Find where the given text appears and provide that cell's center as [x, y] coordinate. 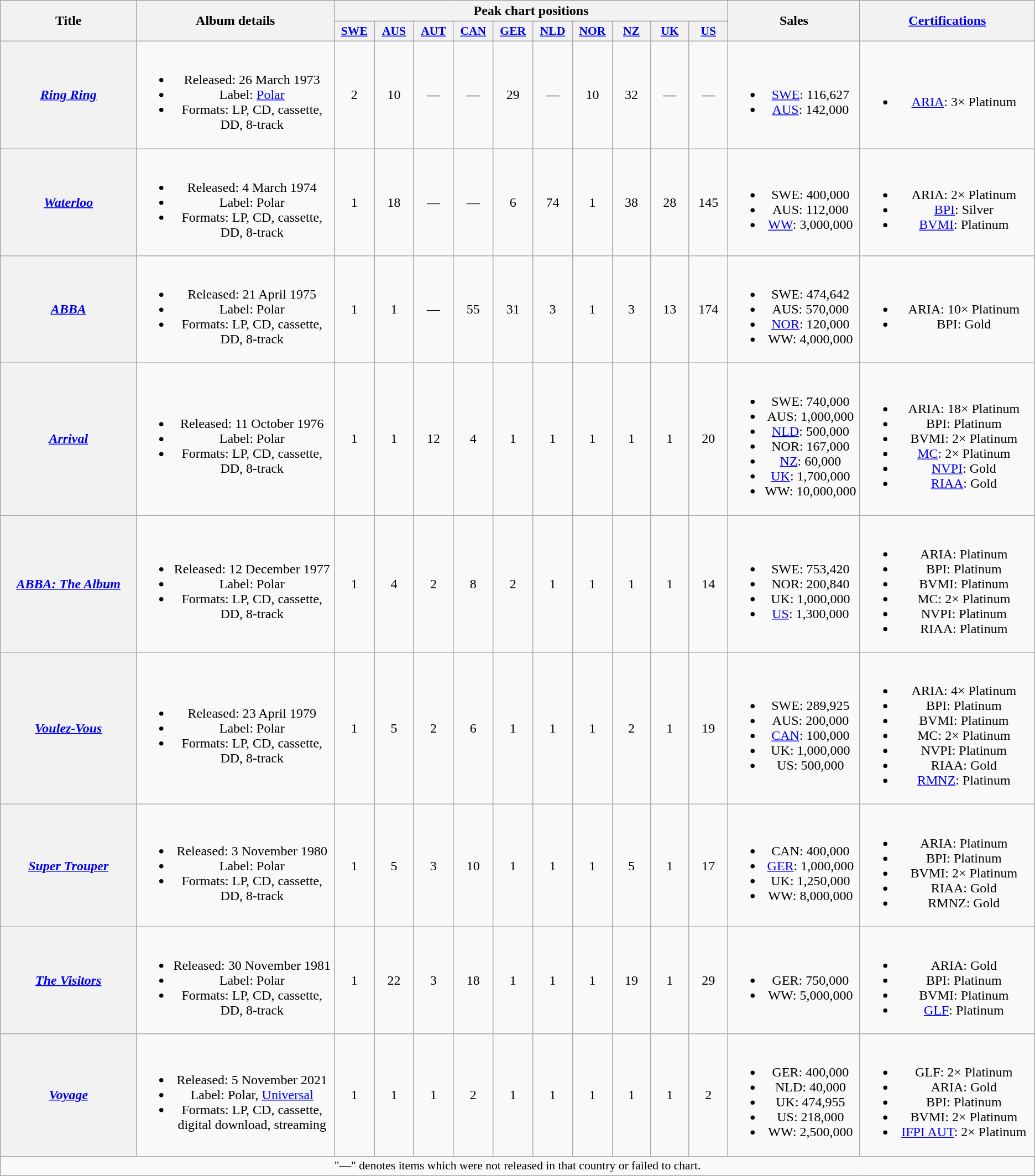
GER [513, 32]
NOR [592, 32]
55 [473, 310]
ARIA: 18× PlatinumBPI: PlatinumBVMI: 2× PlatinumMC: 2× PlatinumNVPI: GoldRIAA: Gold [947, 439]
28 [670, 202]
AUT [433, 32]
Waterloo [69, 202]
ARIA: PlatinumBPI: PlatinumBVMI: 2× PlatinumRIAA: GoldRMNZ: Gold [947, 866]
SWE: 116,627AUS: 142,000 [794, 95]
38 [631, 202]
Peak chart positions [531, 11]
SWE: 474,642AUS: 570,000NOR: 120,000WW: 4,000,000 [794, 310]
17 [708, 866]
ARIA: 4× PlatinumBPI: PlatinumBVMI: PlatinumMC: 2× PlatinumNVPI: PlatinumRIAA: GoldRMNZ: Platinum [947, 729]
Released: 23 April 1979Label: PolarFormats: LP, CD, cassette, DD, 8-track [236, 729]
ARIA: 10× PlatinumBPI: Gold [947, 310]
The Visitors [69, 980]
CAN [473, 32]
Voulez-Vous [69, 729]
ARIA: 2× PlatinumBPI: SilverBVMI: Platinum [947, 202]
Ring Ring [69, 95]
32 [631, 95]
14 [708, 584]
Released: 30 November 1981Label: PolarFormats: LP, CD, cassette, DD, 8-track [236, 980]
ABBA: The Album [69, 584]
Certifications [947, 21]
GLF: 2× PlatinumARIA: GoldBPI: PlatinumBVMI: 2× PlatinumIFPI AUT: 2× Platinum [947, 1095]
Voyage [69, 1095]
US [708, 32]
Released: 5 November 2021Label: Polar, UniversalFormats: LP, CD, cassette, digital download, streaming [236, 1095]
Released: 3 November 1980Label: PolarFormats: LP, CD, cassette, DD, 8-track [236, 866]
Released: 11 October 1976Label: PolarFormats: LP, CD, cassette, DD, 8-track [236, 439]
"—" denotes items which were not released in that country or failed to chart. [517, 1166]
SWE [354, 32]
AUS [394, 32]
UK [670, 32]
SWE: 740,000AUS: 1,000,000NLD: 500,000NOR: 167,000NZ: 60,000UK: 1,700,000WW: 10,000,000 [794, 439]
GER: 400,000NLD: 40,000UK: 474,955US: 218,000WW: 2,500,000 [794, 1095]
31 [513, 310]
ARIA: 3× Platinum [947, 95]
8 [473, 584]
Released: 4 March 1974Label: PolarFormats: LP, CD, cassette, DD, 8-track [236, 202]
Released: 26 March 1973Label: PolarFormats: LP, CD, cassette, DD, 8-track [236, 95]
74 [553, 202]
13 [670, 310]
145 [708, 202]
NLD [553, 32]
12 [433, 439]
SWE: 400,000AUS: 112,000WW: 3,000,000 [794, 202]
GER: 750,000WW: 5,000,000 [794, 980]
174 [708, 310]
Sales [794, 21]
SWE: 753,420NOR: 200,840UK: 1,000,000US: 1,300,000 [794, 584]
Arrival [69, 439]
SWE: 289,925AUS: 200,000CAN: 100,000UK: 1,000,000US: 500,000 [794, 729]
22 [394, 980]
NZ [631, 32]
Released: 12 December 1977Label: PolarFormats: LP, CD, cassette, DD, 8-track [236, 584]
ARIA: PlatinumBPI: PlatinumBVMI: PlatinumMC: 2× PlatinumNVPI: PlatinumRIAA: Platinum [947, 584]
Title [69, 21]
ABBA [69, 310]
20 [708, 439]
Album details [236, 21]
Super Trouper [69, 866]
ARIA: GoldBPI: PlatinumBVMI: PlatinumGLF: Platinum [947, 980]
Released: 21 April 1975Label: PolarFormats: LP, CD, cassette, DD, 8-track [236, 310]
CAN: 400,000GER: 1,000,000UK: 1,250,000WW: 8,000,000 [794, 866]
